For the text-containing cell, return its midpoint in (X, Y) coordinate format. 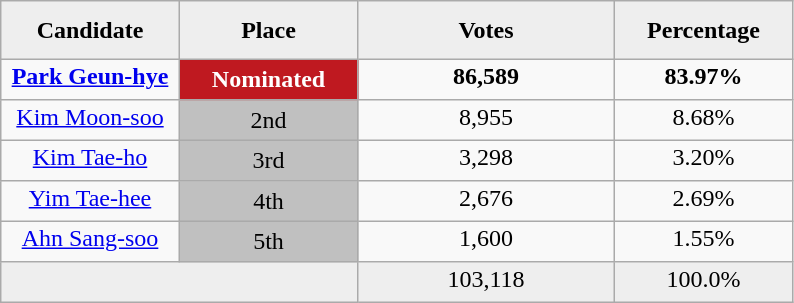
8,955 (486, 120)
Percentage (703, 30)
Place (268, 30)
Candidate (90, 30)
103,118 (486, 282)
3rd (268, 160)
1.55% (703, 241)
86,589 (486, 79)
Nominated (268, 79)
8.68% (703, 120)
Votes (486, 30)
5th (268, 241)
1,600 (486, 241)
2.69% (703, 201)
3,298 (486, 160)
2,676 (486, 201)
3.20% (703, 160)
100.0% (703, 282)
Park Geun-hye (90, 79)
Yim Tae-hee (90, 201)
2nd (268, 120)
Ahn Sang-soo (90, 241)
Kim Moon-soo (90, 120)
Kim Tae-ho (90, 160)
83.97% (703, 79)
4th (268, 201)
